Provide the (X, Y) coordinate of the cell's center where the given text is located.  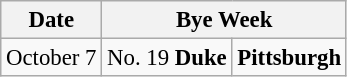
October 7 (52, 58)
Date (52, 20)
Bye Week (224, 20)
No. 19 Duke (167, 58)
Pittsburgh (289, 58)
